Pinpoint the cell where the given text exists, returning its [X, Y] midpoint coordinate. 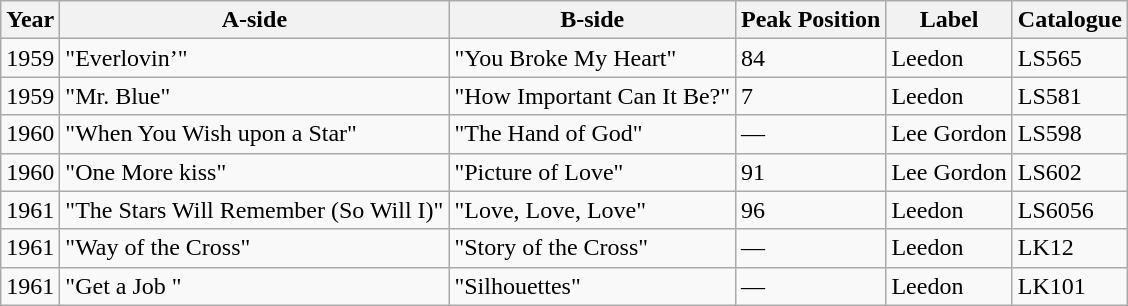
Label [949, 20]
7 [811, 96]
"Silhouettes" [592, 286]
Catalogue [1070, 20]
Year [30, 20]
A-side [254, 20]
"Story of the Cross" [592, 248]
LS565 [1070, 58]
"The Hand of God" [592, 134]
"Way of the Cross" [254, 248]
LS581 [1070, 96]
LS598 [1070, 134]
"Get a Job " [254, 286]
91 [811, 172]
"One More kiss" [254, 172]
"Mr. Blue" [254, 96]
"How Important Can It Be?" [592, 96]
Peak Position [811, 20]
96 [811, 210]
"Picture of Love" [592, 172]
"Love, Love, Love" [592, 210]
"The Stars Will Remember (So Will I)" [254, 210]
"When You Wish upon a Star" [254, 134]
LS602 [1070, 172]
"Everlovin’" [254, 58]
LS6056 [1070, 210]
LK12 [1070, 248]
84 [811, 58]
B-side [592, 20]
LK101 [1070, 286]
"You Broke My Heart" [592, 58]
